Return (X, Y) of the center of cell containing provided text 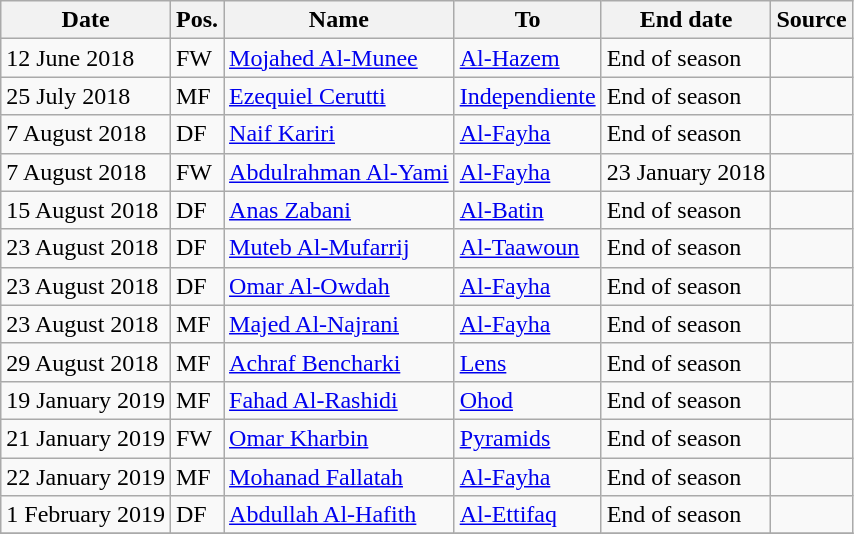
22 January 2019 (86, 477)
Al-Ettifaq (528, 515)
Mojahed Al-Munee (340, 58)
Naif Kariri (340, 134)
15 August 2018 (86, 210)
Al-Taawoun (528, 248)
12 June 2018 (86, 58)
Lens (528, 362)
End date (686, 20)
Al-Batin (528, 210)
21 January 2019 (86, 438)
25 July 2018 (86, 96)
Omar Al-Owdah (340, 286)
Ohod (528, 400)
Anas Zabani (340, 210)
29 August 2018 (86, 362)
19 January 2019 (86, 400)
Date (86, 20)
Muteb Al-Mufarrij (340, 248)
Fahad Al-Rashidi (340, 400)
Mohanad Fallatah (340, 477)
Source (812, 20)
Majed Al-Najrani (340, 324)
Abdulrahman Al-Yami (340, 172)
Independiente (528, 96)
1 February 2019 (86, 515)
Omar Kharbin (340, 438)
Pyramids (528, 438)
Abdullah Al-Hafith (340, 515)
23 January 2018 (686, 172)
Pos. (196, 20)
Achraf Bencharki (340, 362)
Ezequiel Cerutti (340, 96)
Al-Hazem (528, 58)
To (528, 20)
Name (340, 20)
